Capture the cell that displays the provided text and extract its (X, Y) central coordinate. 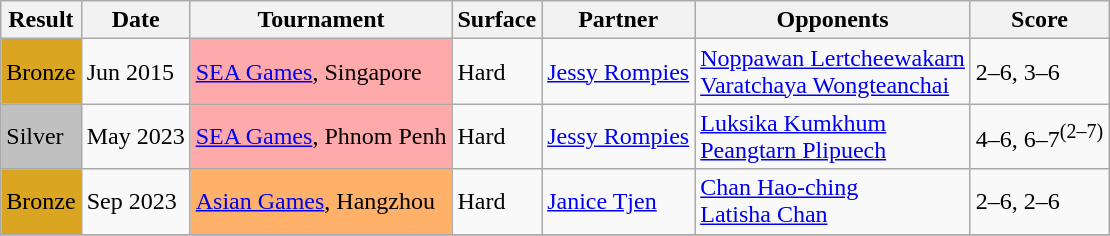
Silver (41, 136)
May 2023 (136, 136)
Luksika Kumkhum Peangtarn Plipuech (833, 136)
Jun 2015 (136, 72)
Asian Games, Hangzhou (321, 202)
Sep 2023 (136, 202)
Surface (497, 20)
Chan Hao-ching Latisha Chan (833, 202)
Score (1039, 20)
Result (41, 20)
SEA Games, Phnom Penh (321, 136)
Janice Tjen (618, 202)
4–6, 6–7(2–7) (1039, 136)
2–6, 3–6 (1039, 72)
Tournament (321, 20)
2–6, 2–6 (1039, 202)
Partner (618, 20)
SEA Games, Singapore (321, 72)
Opponents (833, 20)
Noppawan Lertcheewakarn Varatchaya Wongteanchai (833, 72)
Date (136, 20)
